Find where the given text appears and provide that cell's center as [x, y] coordinate. 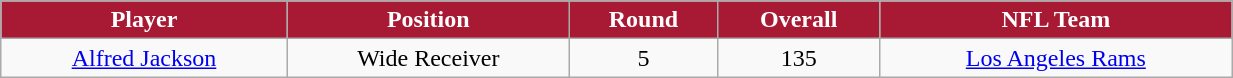
Overall [798, 20]
5 [643, 58]
Alfred Jackson [144, 58]
Position [428, 20]
Wide Receiver [428, 58]
Los Angeles Rams [1056, 58]
Round [643, 20]
Player [144, 20]
135 [798, 58]
NFL Team [1056, 20]
